Capture the cell that displays the provided text and extract its [x, y] central coordinate. 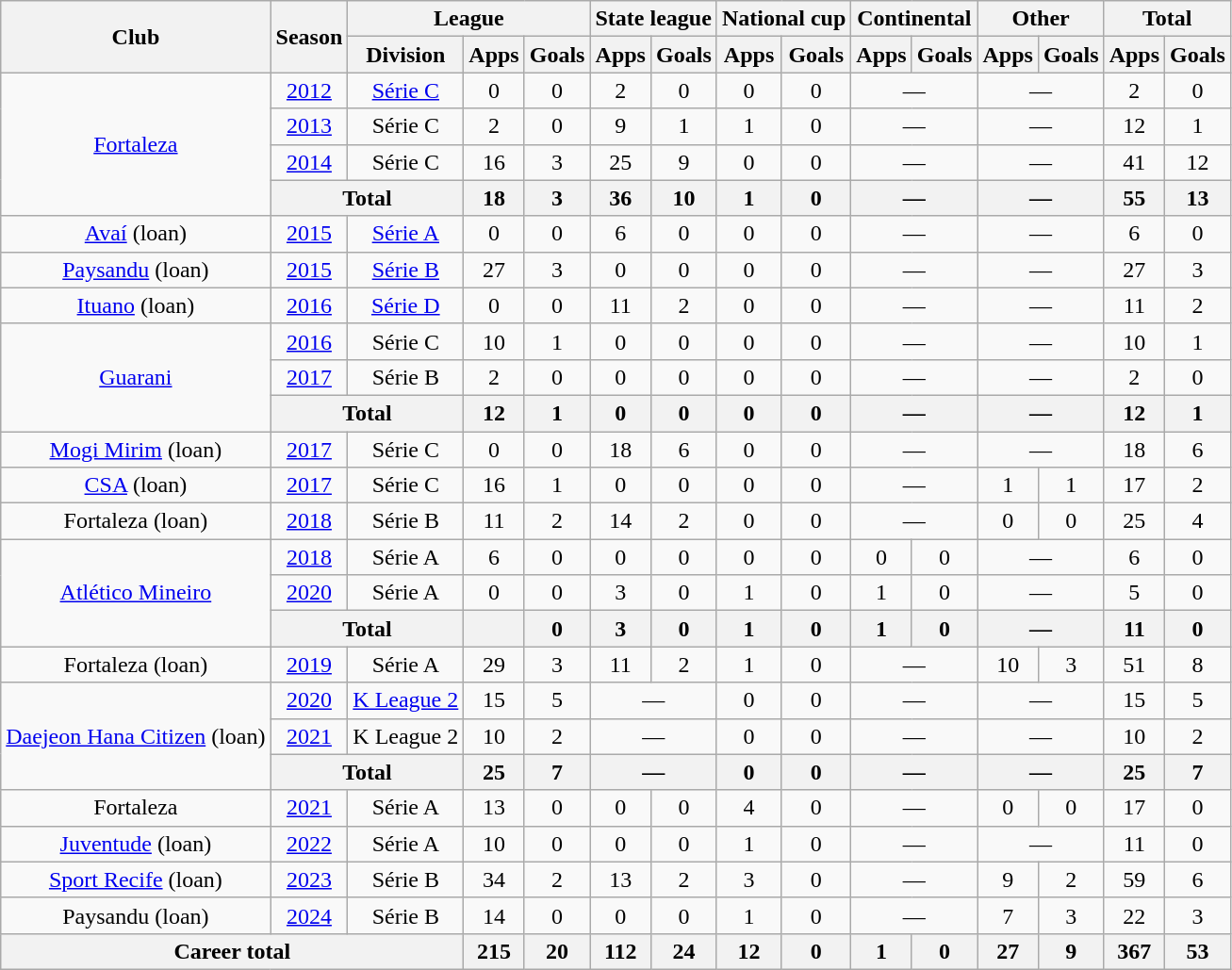
53 [1198, 951]
Mogi Mirim (loan) [136, 450]
Ituano (loan) [136, 305]
2014 [309, 162]
2024 [309, 915]
2023 [309, 880]
51 [1134, 665]
34 [494, 880]
Daejeon Hana Citizen (loan) [136, 736]
41 [1134, 162]
20 [557, 951]
36 [620, 198]
Avaí (loan) [136, 234]
State league [653, 19]
Sport Recife (loan) [136, 880]
Club [136, 37]
Atlético Mineiro [136, 593]
2013 [309, 126]
National cup [783, 19]
Division [405, 55]
24 [683, 951]
22 [1134, 915]
Continental [914, 19]
112 [620, 951]
League [469, 19]
CSA (loan) [136, 485]
29 [494, 665]
2012 [309, 90]
Season [309, 37]
2022 [309, 844]
55 [1134, 198]
367 [1134, 951]
Juventude (loan) [136, 844]
Guarani [136, 377]
59 [1134, 880]
215 [494, 951]
8 [1198, 665]
Other [1041, 19]
Career total [232, 951]
2019 [309, 665]
Série D [405, 305]
